Capture the cell that displays the provided text and extract its [x, y] central coordinate. 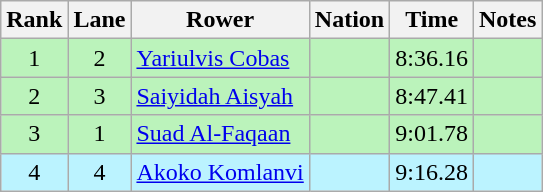
Suad Al-Faqaan [220, 134]
8:47.41 [432, 96]
8:36.16 [432, 58]
Rower [220, 20]
Yariulvis Cobas [220, 58]
Akoko Komlanvi [220, 172]
Saiyidah Aisyah [220, 96]
Rank [34, 20]
9:01.78 [432, 134]
9:16.28 [432, 172]
Time [432, 20]
Notes [507, 20]
Lane [100, 20]
Nation [349, 20]
